Locate the cell with the specified text and output its [X, Y] center coordinate. 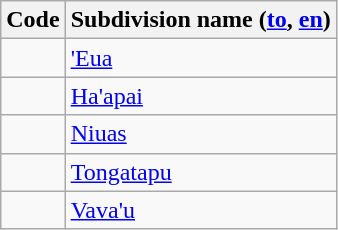
'Eua [200, 58]
Code [33, 20]
Subdivision name (to, en) [200, 20]
Vava'u [200, 210]
Ha'apai [200, 96]
Niuas [200, 134]
Tongatapu [200, 172]
